For the text-containing cell, return its midpoint in [x, y] coordinate format. 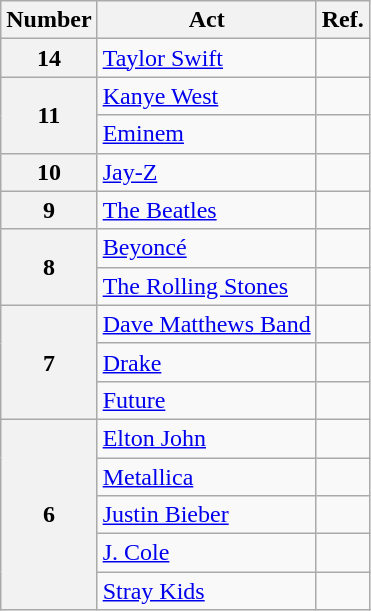
Taylor Swift [206, 58]
Future [206, 400]
Justin Bieber [206, 515]
Metallica [206, 477]
Kanye West [206, 96]
Stray Kids [206, 591]
Jay-Z [206, 172]
7 [49, 362]
Act [206, 20]
Eminem [206, 134]
The Beatles [206, 210]
The Rolling Stones [206, 286]
Ref. [342, 20]
8 [49, 267]
Beyoncé [206, 248]
Drake [206, 362]
Elton John [206, 438]
11 [49, 115]
10 [49, 172]
6 [49, 514]
Dave Matthews Band [206, 324]
Number [49, 20]
14 [49, 58]
9 [49, 210]
J. Cole [206, 553]
